Identify which cell holds the provided text, then report its [X, Y] central coordinate. 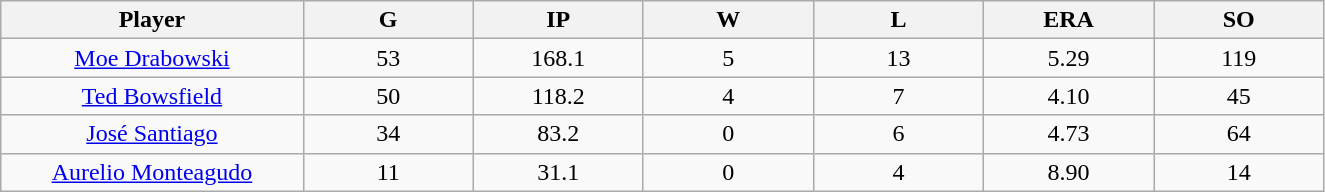
8.90 [1069, 172]
14 [1239, 172]
119 [1239, 58]
168.1 [558, 58]
6 [898, 134]
SO [1239, 20]
64 [1239, 134]
L [898, 20]
7 [898, 96]
G [388, 20]
11 [388, 172]
Moe Drabowski [152, 58]
4.10 [1069, 96]
ERA [1069, 20]
118.2 [558, 96]
José Santiago [152, 134]
Ted Bowsfield [152, 96]
34 [388, 134]
83.2 [558, 134]
W [728, 20]
Player [152, 20]
5 [728, 58]
31.1 [558, 172]
4.73 [1069, 134]
53 [388, 58]
Aurelio Monteagudo [152, 172]
45 [1239, 96]
IP [558, 20]
13 [898, 58]
5.29 [1069, 58]
50 [388, 96]
